Locate the cell with the specified text and output its [X, Y] center coordinate. 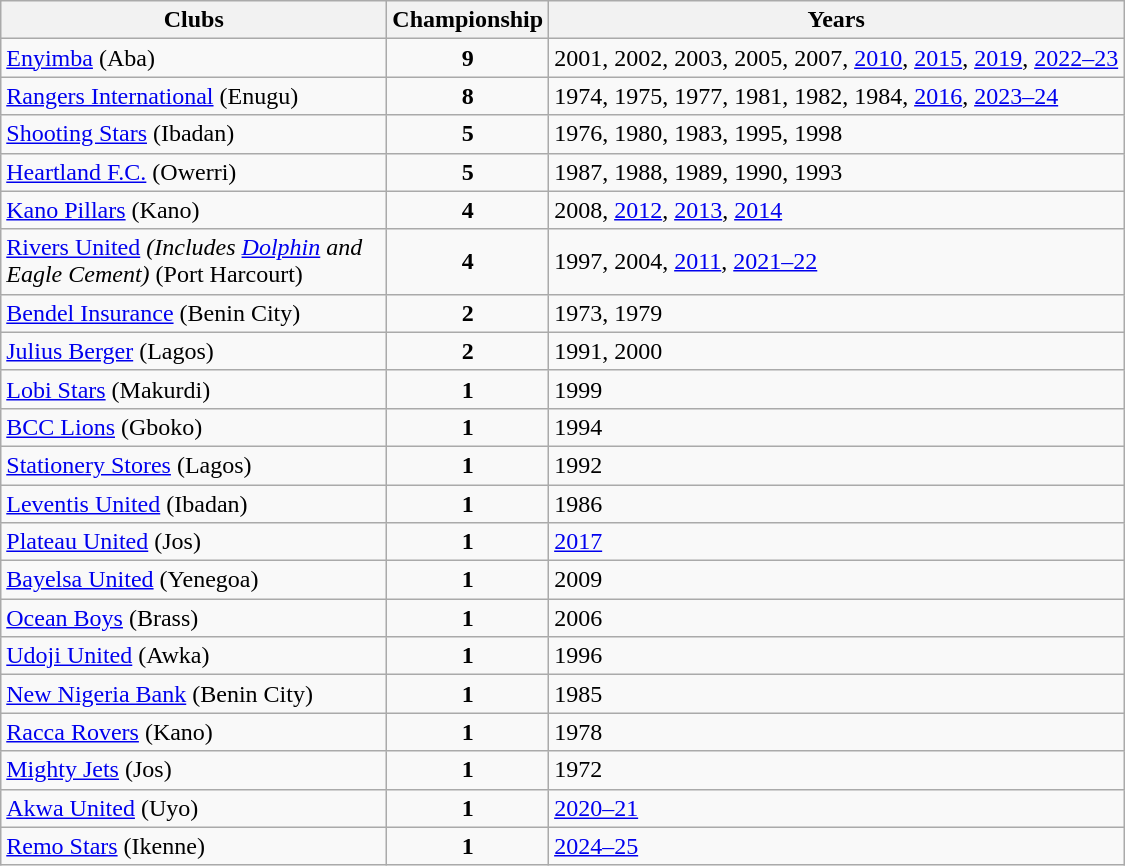
2009 [836, 580]
Years [836, 20]
1974, 1975, 1977, 1981, 1982, 1984, 2016, 2023–24 [836, 96]
2006 [836, 618]
Julius Berger (Lagos) [194, 351]
1997, 2004, 2011, 2021–22 [836, 262]
Akwa United (Uyo) [194, 808]
1976, 1980, 1983, 1995, 1998 [836, 134]
1978 [836, 732]
Lobi Stars (Makurdi) [194, 389]
Racca Rovers (Kano) [194, 732]
1994 [836, 427]
1985 [836, 694]
Stationery Stores (Lagos) [194, 465]
Leventis United (Ibadan) [194, 503]
1999 [836, 389]
Enyimba (Aba) [194, 58]
1986 [836, 503]
Remo Stars (Ikenne) [194, 846]
1987, 1988, 1989, 1990, 1993 [836, 172]
Bendel Insurance (Benin City) [194, 313]
9 [468, 58]
2001, 2002, 2003, 2005, 2007, 2010, 2015, 2019, 2022–23 [836, 58]
Championship [468, 20]
Kano Pillars (Kano) [194, 210]
2020–21 [836, 808]
Rangers International (Enugu) [194, 96]
BCC Lions (Gboko) [194, 427]
2024–25 [836, 846]
2017 [836, 542]
1996 [836, 656]
Bayelsa United (Yenegoa) [194, 580]
Heartland F.C. (Owerri) [194, 172]
Shooting Stars (Ibadan) [194, 134]
Clubs [194, 20]
1992 [836, 465]
8 [468, 96]
Rivers United (Includes Dolphin and Eagle Cement) (Port Harcourt) [194, 262]
Mighty Jets (Jos) [194, 770]
1973, 1979 [836, 313]
Udoji United (Awka) [194, 656]
Plateau United (Jos) [194, 542]
1991, 2000 [836, 351]
New Nigeria Bank (Benin City) [194, 694]
2008, 2012, 2013, 2014 [836, 210]
1972 [836, 770]
Ocean Boys (Brass) [194, 618]
